Return the [X, Y] coordinate for the center point of the cell that contains the specified text.  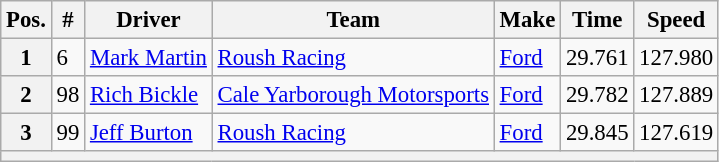
127.980 [676, 58]
# [68, 20]
99 [68, 133]
Rich Bickle [149, 95]
1 [26, 58]
Mark Martin [149, 58]
2 [26, 95]
Team [353, 20]
29.782 [598, 95]
29.845 [598, 133]
98 [68, 95]
Speed [676, 20]
Jeff Burton [149, 133]
Cale Yarborough Motorsports [353, 95]
6 [68, 58]
Time [598, 20]
3 [26, 133]
Driver [149, 20]
127.889 [676, 95]
127.619 [676, 133]
Make [527, 20]
29.761 [598, 58]
Pos. [26, 20]
